Return the [X, Y] coordinate for the center point of the cell that contains the specified text.  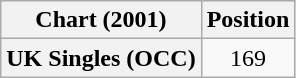
Position [248, 20]
Chart (2001) [101, 20]
169 [248, 58]
UK Singles (OCC) [101, 58]
